Detect which cell encompasses the target text, then output its (x, y) center coordinate. 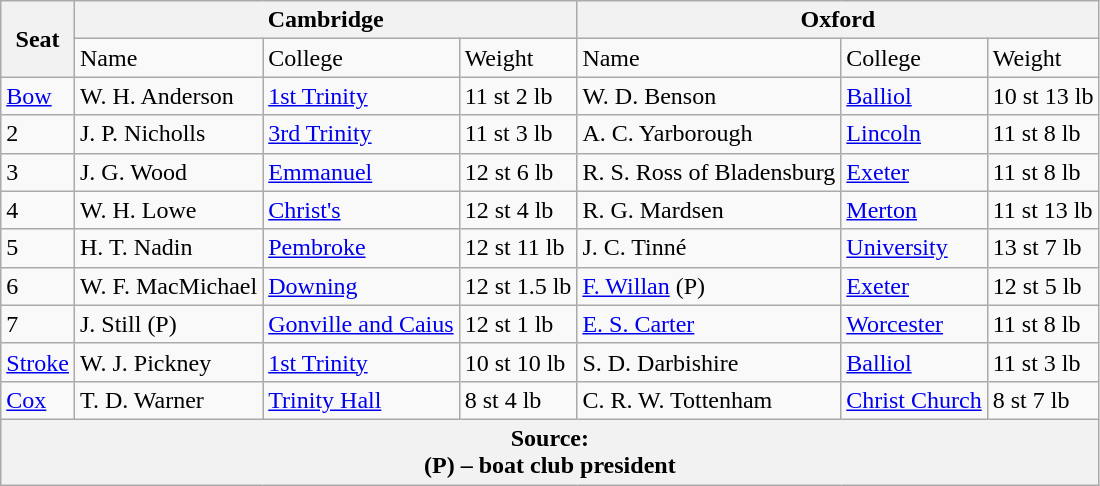
Seat (38, 39)
13 st 7 lb (1043, 248)
Christ's (361, 210)
S. D. Darbishire (709, 362)
Merton (914, 210)
W. H. Lowe (168, 210)
10 st 13 lb (1043, 96)
H. T. Nadin (168, 248)
Worcester (914, 324)
4 (38, 210)
12 st 5 lb (1043, 286)
Christ Church (914, 400)
F. Willan (P) (709, 286)
T. D. Warner (168, 400)
10 st 10 lb (518, 362)
W. F. MacMichael (168, 286)
Pembroke (361, 248)
Downing (361, 286)
12 st 11 lb (518, 248)
C. R. W. Tottenham (709, 400)
Gonville and Caius (361, 324)
W. J. Pickney (168, 362)
11 st 13 lb (1043, 210)
12 st 4 lb (518, 210)
2 (38, 134)
12 st 6 lb (518, 172)
Trinity Hall (361, 400)
7 (38, 324)
Source:(P) – boat club president (550, 452)
R. S. Ross of Bladensburg (709, 172)
Cox (38, 400)
Emmanuel (361, 172)
3rd Trinity (361, 134)
J. C. Tinné (709, 248)
J. Still (P) (168, 324)
J. G. Wood (168, 172)
W. D. Benson (709, 96)
6 (38, 286)
A. C. Yarborough (709, 134)
Oxford (838, 20)
Cambridge (325, 20)
R. G. Mardsen (709, 210)
University (914, 248)
8 st 7 lb (1043, 400)
J. P. Nicholls (168, 134)
8 st 4 lb (518, 400)
12 st 1 lb (518, 324)
Lincoln (914, 134)
Stroke (38, 362)
E. S. Carter (709, 324)
W. H. Anderson (168, 96)
3 (38, 172)
Bow (38, 96)
5 (38, 248)
12 st 1.5 lb (518, 286)
11 st 2 lb (518, 96)
